Capture the cell that displays the provided text and extract its (X, Y) central coordinate. 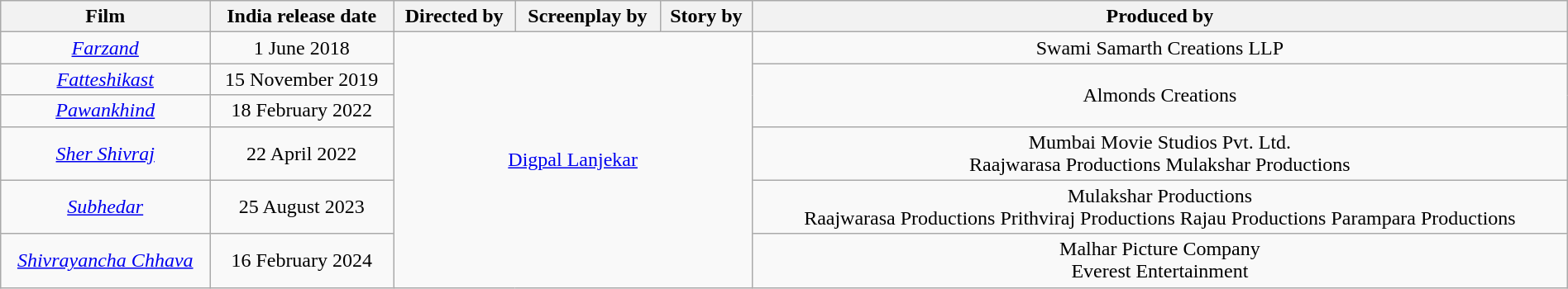
Almonds Creations (1160, 95)
Sher Shivraj (106, 154)
22 April 2022 (302, 154)
1 June 2018 (302, 48)
Story by (706, 17)
Mulakshar ProductionsRaajwarasa Productions Prithviraj Productions Rajau Productions Parampara Productions (1160, 206)
16 February 2024 (302, 261)
Mumbai Movie Studios Pvt. Ltd.Raajwarasa Productions Mulakshar Productions (1160, 154)
Malhar Picture CompanyEverest Entertainment (1160, 261)
Farzand (106, 48)
Screenplay by (588, 17)
18 February 2022 (302, 111)
Film (106, 17)
Shivrayancha Chhava (106, 261)
Subhedar (106, 206)
Pawankhind (106, 111)
Swami Samarth Creations LLP (1160, 48)
15 November 2019 (302, 79)
India release date (302, 17)
25 August 2023 (302, 206)
Digpal Lanjekar (573, 160)
Fatteshikast (106, 79)
Produced by (1160, 17)
Directed by (455, 17)
